From the cell containing the given text, extract its center point as [X, Y] coordinate. 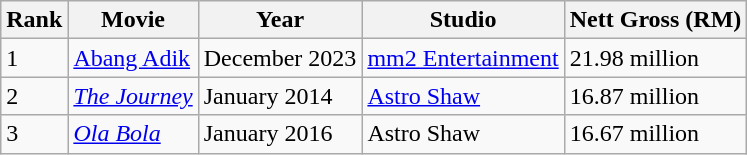
mm2 Entertainment [463, 58]
Nett Gross (RM) [656, 20]
1 [34, 58]
Year [280, 20]
January 2016 [280, 134]
Abang Adik [133, 58]
Rank [34, 20]
16.67 million [656, 134]
16.87 million [656, 96]
21.98 million [656, 58]
Movie [133, 20]
December 2023 [280, 58]
2 [34, 96]
The Journey [133, 96]
Studio [463, 20]
January 2014 [280, 96]
3 [34, 134]
Ola Bola [133, 134]
